Provide the (X, Y) coordinate of the cell's center where the given text is located.  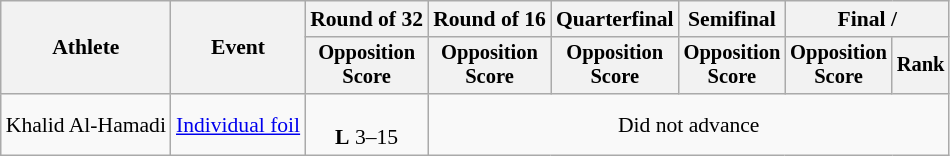
Semifinal (732, 19)
Khalid Al-Hamadi (86, 124)
Round of 16 (490, 19)
L 3–15 (366, 124)
Quarterfinal (615, 19)
Round of 32 (366, 19)
Athlete (86, 48)
Rank (921, 66)
Individual foil (238, 124)
Did not advance (688, 124)
Final / (867, 19)
Event (238, 48)
